Find where the given text appears and provide that cell's center as [X, Y] coordinate. 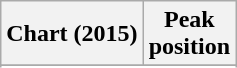
Peakposition [189, 34]
Chart (2015) [72, 34]
